Scan for the cell matching the given text and deliver its (X, Y) coordinate at center. 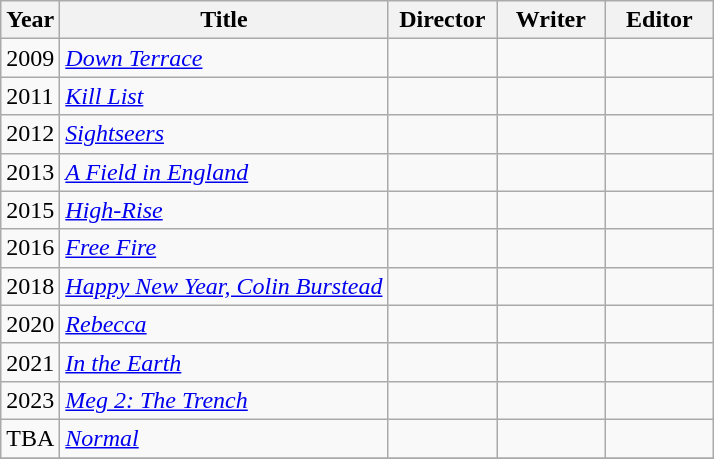
TBA (30, 438)
Editor (660, 20)
2018 (30, 286)
Rebecca (224, 324)
Year (30, 20)
Director (442, 20)
2013 (30, 172)
2015 (30, 210)
Happy New Year, Colin Burstead (224, 286)
Normal (224, 438)
2023 (30, 400)
In the Earth (224, 362)
Kill List (224, 96)
2016 (30, 248)
2012 (30, 134)
A Field in England (224, 172)
Down Terrace (224, 58)
2020 (30, 324)
2021 (30, 362)
2009 (30, 58)
Title (224, 20)
Sightseers (224, 134)
Free Fire (224, 248)
Writer (552, 20)
High-Rise (224, 210)
2011 (30, 96)
Meg 2: The Trench (224, 400)
